Determine the [X, Y] coordinate at the center of the cell enclosing the given text.  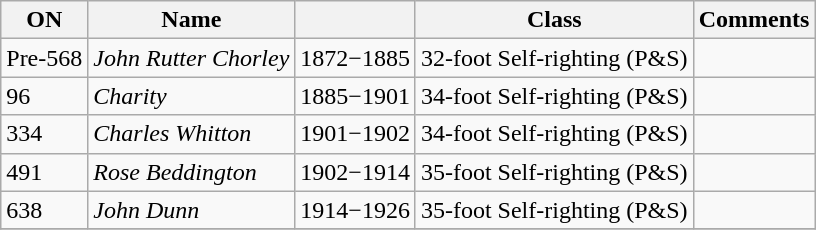
Charles Whitton [192, 134]
334 [44, 134]
Rose Beddington [192, 172]
Charity [192, 96]
32-foot Self-righting (P&S) [554, 58]
Pre-568 [44, 58]
John Rutter Chorley [192, 58]
Class [554, 20]
1901−1902 [356, 134]
638 [44, 210]
491 [44, 172]
1872−1885 [356, 58]
1902−1914 [356, 172]
1914−1926 [356, 210]
Name [192, 20]
96 [44, 96]
John Dunn [192, 210]
Comments [754, 20]
1885−1901 [356, 96]
ON [44, 20]
